Find where the given text appears and provide that cell's center as (X, Y) coordinate. 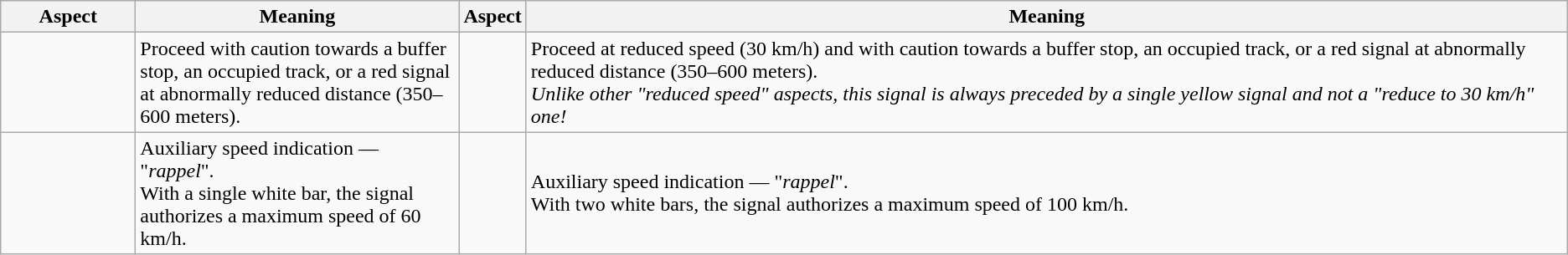
Proceed with caution towards a buffer stop, an occupied track, or a red signal at abnormally reduced distance (350–600 meters). (297, 82)
Auxiliary speed indication — "rappel".With a single white bar, the signal authorizes a maximum speed of 60 km/h. (297, 193)
Auxiliary speed indication — "rappel".With two white bars, the signal authorizes a maximum speed of 100 km/h. (1047, 193)
